Locate the cell with the specified text and output its [x, y] center coordinate. 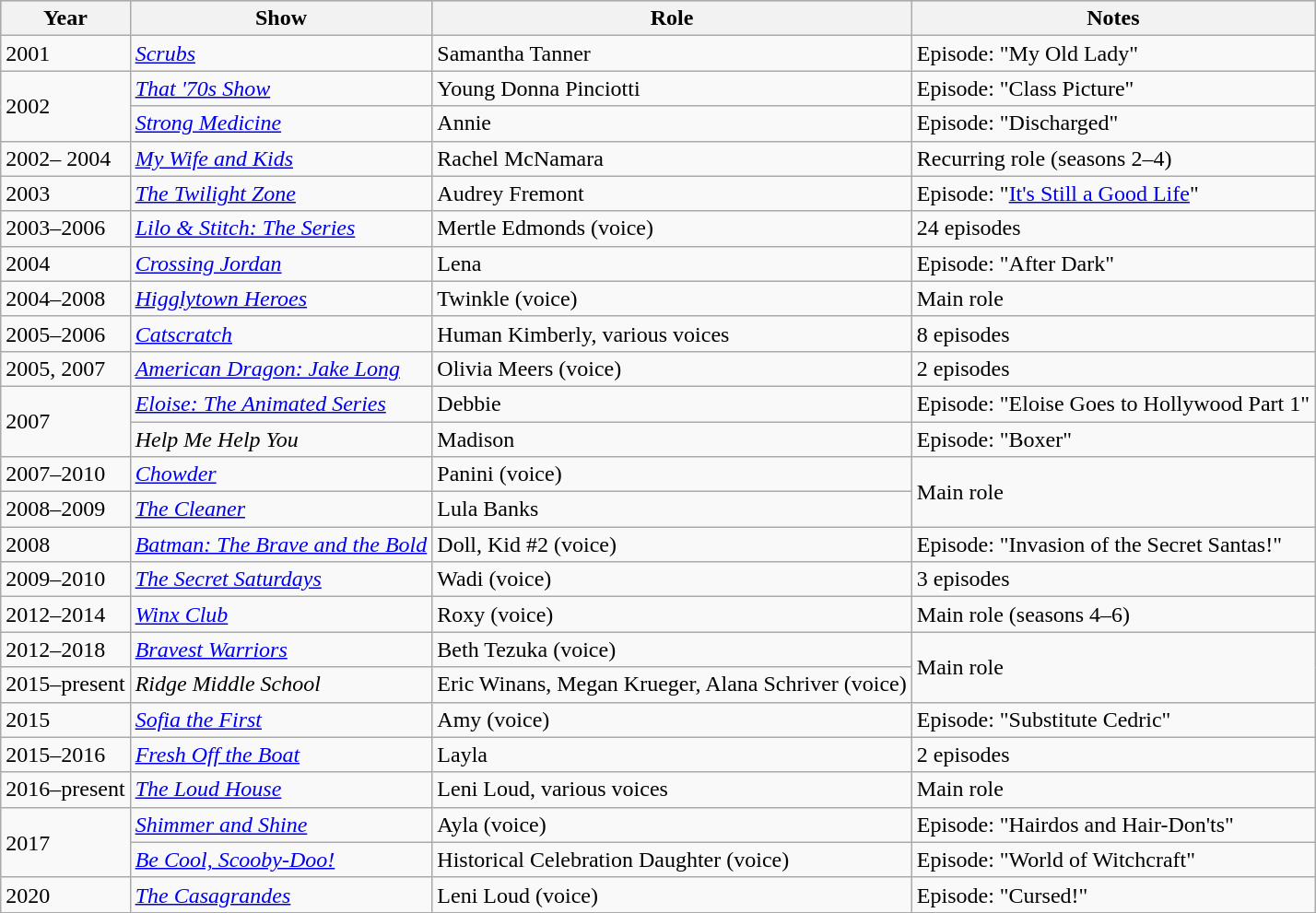
2009–2010 [65, 579]
Mertle Edmonds (voice) [672, 228]
Beth Tezuka (voice) [672, 650]
8 episodes [1113, 334]
Samantha Tanner [672, 53]
Lilo & Stitch: The Series [281, 228]
2004–2008 [65, 298]
Eric Winans, Megan Krueger, Alana Schriver (voice) [672, 685]
Fresh Off the Boat [281, 755]
That '70s Show [281, 88]
The Secret Saturdays [281, 579]
2002– 2004 [65, 158]
2015–present [65, 685]
2016–present [65, 790]
2005–2006 [65, 334]
Scrubs [281, 53]
Episode: "Substitute Cedric" [1113, 720]
Episode: "Invasion of the Secret Santas!" [1113, 544]
Recurring role (seasons 2–4) [1113, 158]
2008–2009 [65, 509]
Amy (voice) [672, 720]
2003–2006 [65, 228]
Episode: "It's Still a Good Life" [1113, 193]
Episode: "My Old Lady" [1113, 53]
Episode: "After Dark" [1113, 263]
Leni Loud, various voices [672, 790]
Crossing Jordan [281, 263]
Episode: "Hairdos and Hair-Don'ts" [1113, 825]
2012–2014 [65, 615]
2003 [65, 193]
Ridge Middle School [281, 685]
Roxy (voice) [672, 615]
Wadi (voice) [672, 579]
2017 [65, 842]
Olivia Meers (voice) [672, 369]
Year [65, 18]
Debbie [672, 404]
American Dragon: Jake Long [281, 369]
Twinkle (voice) [672, 298]
Historical Celebration Daughter (voice) [672, 860]
Bravest Warriors [281, 650]
2012–2018 [65, 650]
Audrey Fremont [672, 193]
Panini (voice) [672, 474]
Rachel McNamara [672, 158]
2008 [65, 544]
Shimmer and Shine [281, 825]
3 episodes [1113, 579]
2015 [65, 720]
Episode: "Boxer" [1113, 439]
2020 [65, 895]
Notes [1113, 18]
Show [281, 18]
Layla [672, 755]
Main role (seasons 4–6) [1113, 615]
Ayla (voice) [672, 825]
Episode: "World of Witchcraft" [1113, 860]
2015–2016 [65, 755]
2005, 2007 [65, 369]
The Loud House [281, 790]
Lula Banks [672, 509]
Episode: "Cursed!" [1113, 895]
Episode: "Discharged" [1113, 123]
Batman: The Brave and the Bold [281, 544]
The Cleaner [281, 509]
2002 [65, 106]
My Wife and Kids [281, 158]
Sofia the First [281, 720]
Chowder [281, 474]
The Twilight Zone [281, 193]
Strong Medicine [281, 123]
Annie [672, 123]
2001 [65, 53]
Madison [672, 439]
The Casagrandes [281, 895]
Role [672, 18]
2007 [65, 421]
Higglytown Heroes [281, 298]
Eloise: The Animated Series [281, 404]
Catscratch [281, 334]
Episode: "Eloise Goes to Hollywood Part 1" [1113, 404]
Be Cool, Scooby-Doo! [281, 860]
2007–2010 [65, 474]
Young Donna Pinciotti [672, 88]
Episode: "Class Picture" [1113, 88]
24 episodes [1113, 228]
2004 [65, 263]
Human Kimberly, various voices [672, 334]
Lena [672, 263]
Leni Loud (voice) [672, 895]
Doll, Kid #2 (voice) [672, 544]
Help Me Help You [281, 439]
Winx Club [281, 615]
